Find where the given text appears and provide that cell's center as (x, y) coordinate. 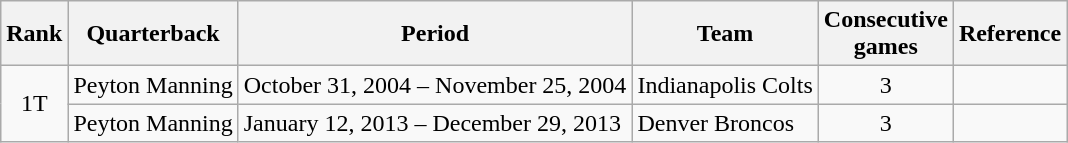
January 12, 2013 – December 29, 2013 (435, 123)
Indianapolis Colts (725, 85)
Team (725, 34)
Quarterback (153, 34)
Reference (1010, 34)
1T (34, 104)
Denver Broncos (725, 123)
Consecutivegames (886, 34)
Rank (34, 34)
Period (435, 34)
October 31, 2004 – November 25, 2004 (435, 85)
